Identify which cell holds the provided text, then report its [x, y] central coordinate. 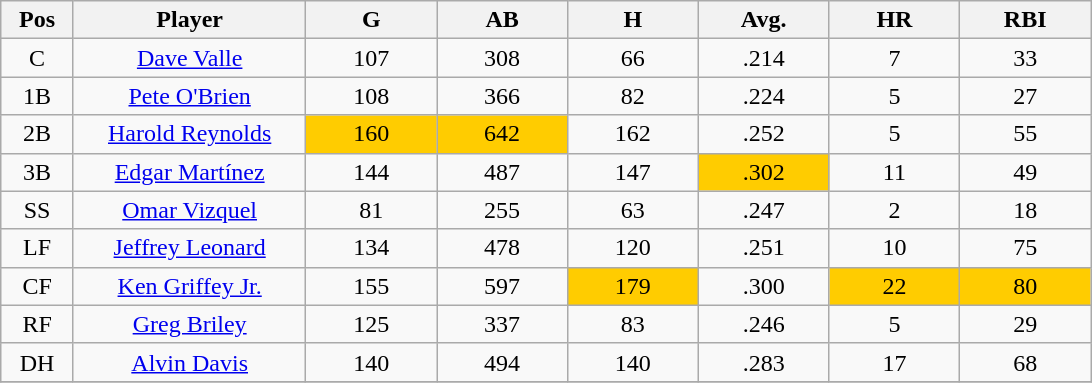
478 [502, 248]
10 [894, 248]
.302 [764, 172]
33 [1026, 58]
120 [632, 248]
Pos [38, 20]
487 [502, 172]
7 [894, 58]
Harold Reynolds [189, 134]
337 [502, 324]
Alvin Davis [189, 362]
LF [38, 248]
2 [894, 210]
3B [38, 172]
29 [1026, 324]
144 [372, 172]
.247 [764, 210]
.300 [764, 286]
597 [502, 286]
Edgar Martínez [189, 172]
80 [1026, 286]
DH [38, 362]
RBI [1026, 20]
G [372, 20]
11 [894, 172]
17 [894, 362]
27 [1026, 96]
2B [38, 134]
Avg. [764, 20]
Ken Griffey Jr. [189, 286]
CF [38, 286]
160 [372, 134]
162 [632, 134]
179 [632, 286]
HR [894, 20]
1B [38, 96]
308 [502, 58]
.251 [764, 248]
255 [502, 210]
RF [38, 324]
366 [502, 96]
63 [632, 210]
49 [1026, 172]
147 [632, 172]
125 [372, 324]
.252 [764, 134]
Player [189, 20]
81 [372, 210]
642 [502, 134]
22 [894, 286]
155 [372, 286]
.246 [764, 324]
18 [1026, 210]
55 [1026, 134]
494 [502, 362]
134 [372, 248]
Dave Valle [189, 58]
C [38, 58]
.224 [764, 96]
AB [502, 20]
Omar Vizquel [189, 210]
.283 [764, 362]
108 [372, 96]
H [632, 20]
Pete O'Brien [189, 96]
83 [632, 324]
75 [1026, 248]
.214 [764, 58]
Jeffrey Leonard [189, 248]
107 [372, 58]
68 [1026, 362]
Greg Briley [189, 324]
SS [38, 210]
82 [632, 96]
66 [632, 58]
